Determine the [x, y] coordinate at the center of the cell enclosing the given text.  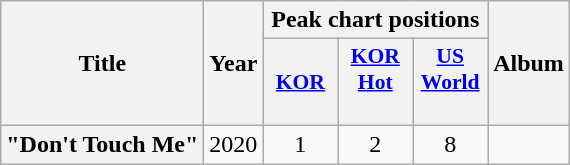
Title [102, 64]
2 [376, 144]
8 [450, 144]
2020 [234, 144]
KORHot [376, 82]
Year [234, 64]
Album [529, 64]
1 [300, 144]
Peak chart positions [376, 20]
KOR [300, 82]
"Don't Touch Me" [102, 144]
US World [450, 82]
